Determine the (X, Y) coordinate at the center of the cell enclosing the given text.  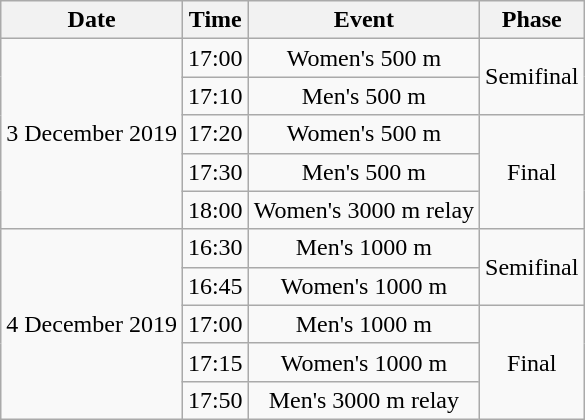
18:00 (215, 210)
17:15 (215, 362)
16:45 (215, 286)
Event (364, 20)
4 December 2019 (92, 324)
17:50 (215, 400)
Time (215, 20)
3 December 2019 (92, 134)
17:30 (215, 172)
16:30 (215, 248)
Date (92, 20)
Phase (532, 20)
Men's 3000 m relay (364, 400)
17:20 (215, 134)
17:10 (215, 96)
Women's 3000 m relay (364, 210)
